For the text-containing cell, return its midpoint in (x, y) coordinate format. 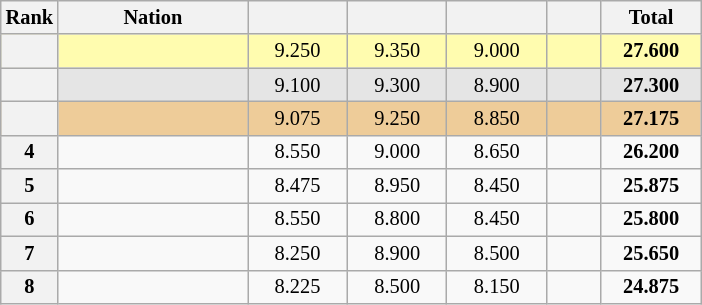
9.300 (397, 85)
24.875 (651, 287)
8.650 (497, 152)
27.175 (651, 118)
Rank (30, 17)
9.350 (397, 51)
5 (30, 186)
Nation (153, 17)
8.850 (497, 118)
9.075 (298, 118)
27.300 (651, 85)
25.800 (651, 219)
Total (651, 17)
6 (30, 219)
4 (30, 152)
7 (30, 253)
8.150 (497, 287)
8.250 (298, 253)
25.650 (651, 253)
9.100 (298, 85)
25.875 (651, 186)
8.800 (397, 219)
8.475 (298, 186)
8 (30, 287)
26.200 (651, 152)
27.600 (651, 51)
8.950 (397, 186)
8.225 (298, 287)
